Determine the [x, y] coordinate at the center of the cell enclosing the given text.  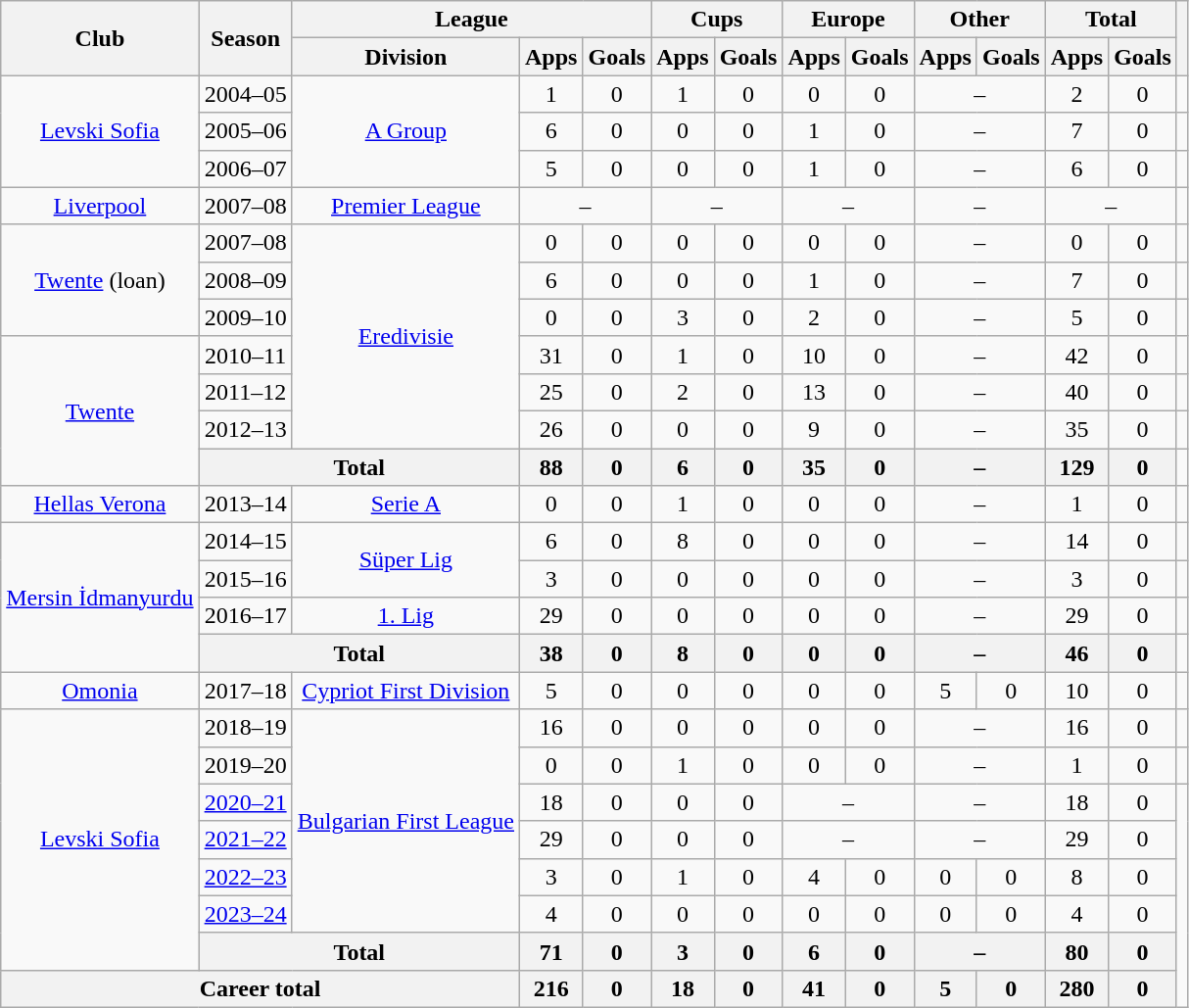
2008–09 [245, 280]
9 [814, 429]
Twente (loan) [100, 280]
41 [814, 988]
216 [551, 988]
Club [100, 38]
2013–14 [245, 504]
Europe [848, 20]
26 [551, 429]
71 [551, 951]
80 [1076, 951]
2005–06 [245, 131]
13 [814, 392]
25 [551, 392]
Hellas Verona [100, 504]
Serie A [405, 504]
2009–10 [245, 317]
88 [551, 467]
2023–24 [245, 914]
46 [1076, 653]
1. Lig [405, 616]
Premier League [405, 206]
Süper Lig [405, 560]
2006–07 [245, 168]
2014–15 [245, 542]
Twente [100, 410]
League [472, 20]
Liverpool [100, 206]
Other [979, 20]
2019–20 [245, 765]
2012–13 [245, 429]
A Group [405, 131]
2010–11 [245, 355]
2020–21 [245, 802]
2011–12 [245, 392]
Cypriot First Division [405, 691]
31 [551, 355]
Eredivisie [405, 336]
129 [1076, 467]
38 [551, 653]
42 [1076, 355]
Mersin İdmanyurdu [100, 598]
2015–16 [245, 579]
Omonia [100, 691]
Bulgarian First League [405, 821]
2017–18 [245, 691]
2004–05 [245, 94]
2021–22 [245, 840]
280 [1076, 988]
2022–23 [245, 877]
2018–19 [245, 728]
Cups [717, 20]
2016–17 [245, 616]
Career total [261, 988]
14 [1076, 542]
40 [1076, 392]
Season [245, 38]
Division [405, 57]
